Provide the (x, y) coordinate of the cell's center where the given text is located.  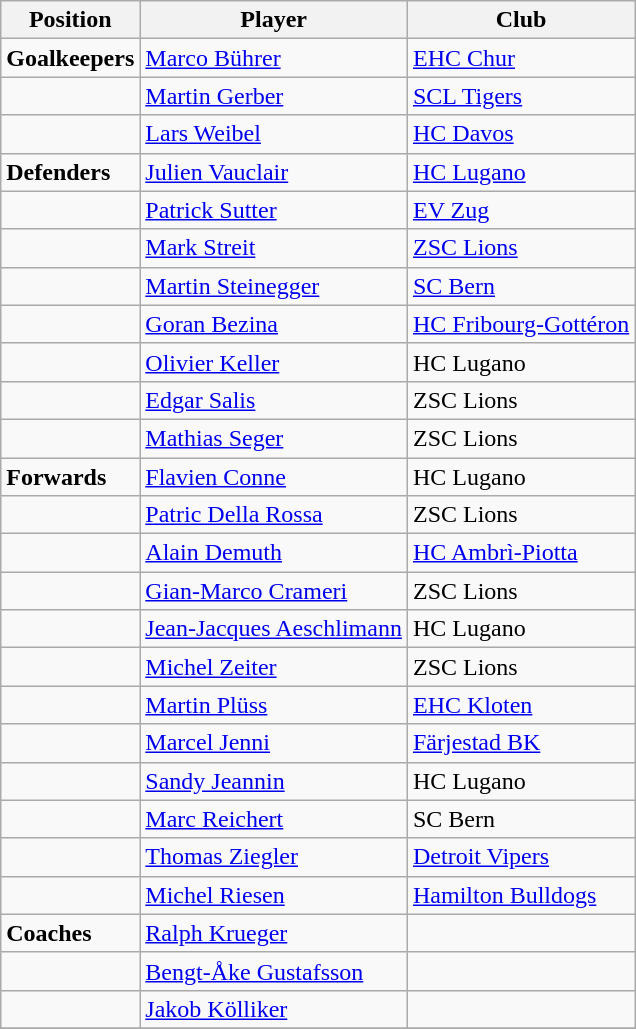
Michel Riesen (274, 895)
Forwards (70, 477)
EV Zug (520, 210)
Coaches (70, 933)
Marco Bührer (274, 58)
Detroit Vipers (520, 857)
Martin Gerber (274, 96)
Martin Plüss (274, 705)
Alain Demuth (274, 553)
Sandy Jeannin (274, 781)
Jean-Jacques Aeschlimann (274, 629)
EHC Chur (520, 58)
Julien Vauclair (274, 172)
Club (520, 20)
Goalkeepers (70, 58)
Hamilton Bulldogs (520, 895)
Jakob Kölliker (274, 1009)
Position (70, 20)
Defenders (70, 172)
Mark Streit (274, 248)
Mathias Seger (274, 438)
Patric Della Rossa (274, 515)
Gian-Marco Crameri (274, 591)
HC Ambrì-Piotta (520, 553)
Martin Steinegger (274, 286)
Färjestad BK (520, 743)
Player (274, 20)
Ralph Krueger (274, 933)
Marc Reichert (274, 819)
HC Davos (520, 134)
Flavien Conne (274, 477)
EHC Kloten (520, 705)
Goran Bezina (274, 324)
Bengt-Åke Gustafsson (274, 971)
HC Fribourg-Gottéron (520, 324)
Thomas Ziegler (274, 857)
Marcel Jenni (274, 743)
Edgar Salis (274, 400)
Olivier Keller (274, 362)
Lars Weibel (274, 134)
Michel Zeiter (274, 667)
SCL Tigers (520, 96)
Patrick Sutter (274, 210)
